Find where the given text appears and provide that cell's center as (x, y) coordinate. 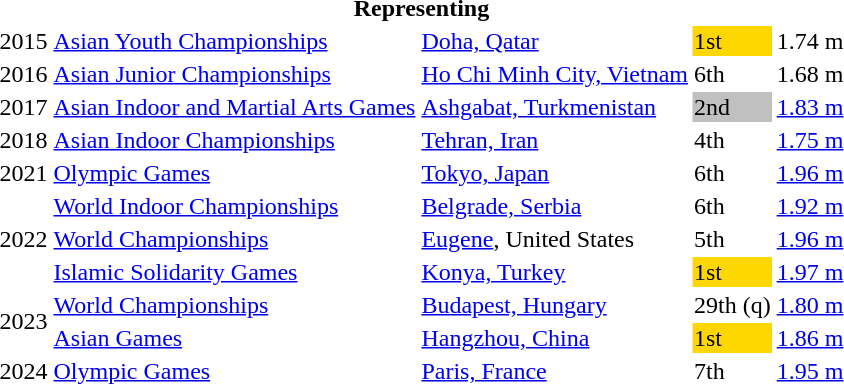
Islamic Solidarity Games (234, 272)
Ho Chi Minh City, Vietnam (555, 74)
Budapest, Hungary (555, 305)
Asian Games (234, 338)
4th (732, 140)
Asian Junior Championships (234, 74)
Asian Indoor Championships (234, 140)
Hangzhou, China (555, 338)
Asian Youth Championships (234, 41)
Olympic Games (234, 173)
Tehran, Iran (555, 140)
2nd (732, 107)
Asian Indoor and Martial Arts Games (234, 107)
World Indoor Championships (234, 206)
Ashgabat, Turkmenistan (555, 107)
Doha, Qatar (555, 41)
Eugene, United States (555, 239)
5th (732, 239)
Tokyo, Japan (555, 173)
Konya, Turkey (555, 272)
Belgrade, Serbia (555, 206)
29th (q) (732, 305)
